Provide the (X, Y) coordinate of the cell's center where the given text is located.  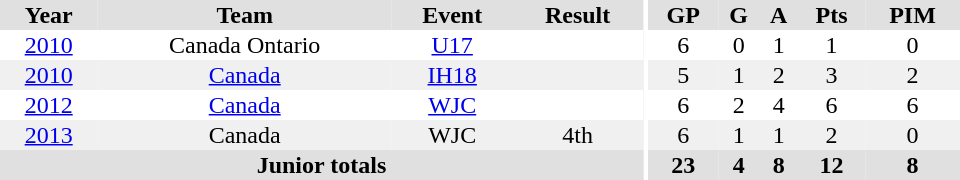
12 (832, 165)
23 (684, 165)
Canada Ontario (244, 45)
Year (48, 15)
U17 (452, 45)
GP (684, 15)
5 (684, 75)
Result (578, 15)
PIM (912, 15)
2012 (48, 105)
2013 (48, 135)
4th (578, 135)
G (738, 15)
Pts (832, 15)
IH18 (452, 75)
Junior totals (322, 165)
Event (452, 15)
A (778, 15)
Team (244, 15)
3 (832, 75)
